Output the [X, Y] coordinate of the center of the cell containing the given text.  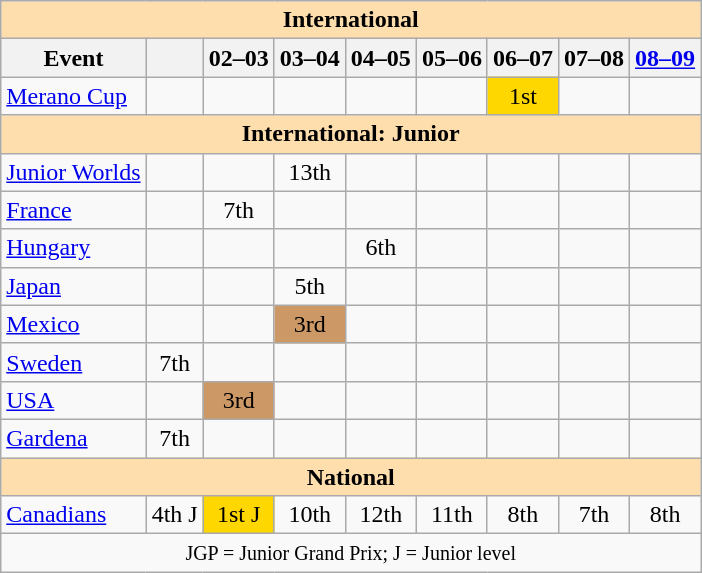
Junior Worlds [74, 172]
08–09 [666, 58]
Hungary [74, 248]
JGP = Junior Grand Prix; J = Junior level [351, 553]
Merano Cup [74, 96]
Mexico [74, 324]
06–07 [522, 58]
National [351, 477]
Sweden [74, 362]
Japan [74, 286]
05–06 [452, 58]
1st [522, 96]
5th [310, 286]
04–05 [380, 58]
12th [380, 515]
Canadians [74, 515]
6th [380, 248]
10th [310, 515]
Gardena [74, 438]
Event [74, 58]
07–08 [594, 58]
USA [74, 400]
13th [310, 172]
International: Junior [351, 134]
4th J [174, 515]
International [351, 20]
02–03 [238, 58]
11th [452, 515]
1st J [238, 515]
03–04 [310, 58]
France [74, 210]
